Detect which cell encompasses the target text, then output its (x, y) center coordinate. 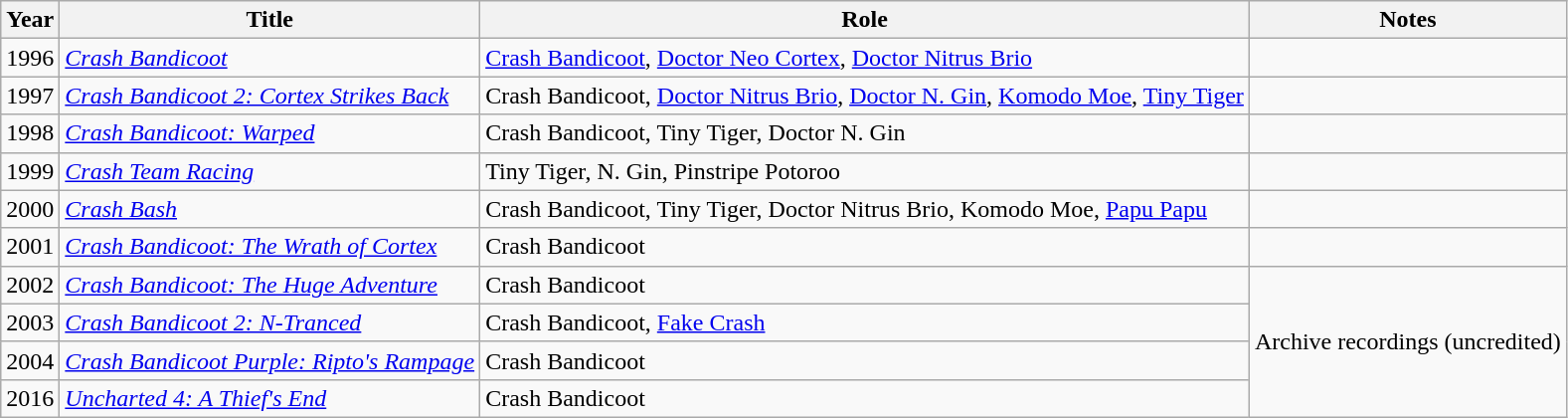
Crash Bandicoot: The Huge Adventure (270, 285)
1996 (30, 58)
2016 (30, 398)
Uncharted 4: A Thief's End (270, 398)
1999 (30, 171)
Crash Bandicoot Purple: Ripto's Rampage (270, 360)
2001 (30, 247)
Archive recordings (uncredited) (1408, 341)
Year (30, 20)
2000 (30, 209)
Crash Bandicoot, Doctor Nitrus Brio, Doctor N. Gin, Komodo Moe, Tiny Tiger (865, 96)
Crash Bandicoot 2: N-Tranced (270, 322)
Crash Bandicoot 2: Cortex Strikes Back (270, 96)
Notes (1408, 20)
Role (865, 20)
Crash Bash (270, 209)
Crash Bandicoot, Tiny Tiger, Doctor N. Gin (865, 133)
Crash Bandicoot: Warped (270, 133)
Title (270, 20)
Crash Bandicoot, Doctor Neo Cortex, Doctor Nitrus Brio (865, 58)
2002 (30, 285)
Crash Bandicoot, Tiny Tiger, Doctor Nitrus Brio, Komodo Moe, Papu Papu (865, 209)
Crash Bandicoot: The Wrath of Cortex (270, 247)
2003 (30, 322)
1997 (30, 96)
2004 (30, 360)
Tiny Tiger, N. Gin, Pinstripe Potoroo (865, 171)
Crash Team Racing (270, 171)
Crash Bandicoot, Fake Crash (865, 322)
1998 (30, 133)
